Output the [X, Y] coordinate of the center of the cell containing the given text.  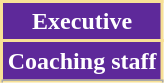
Executive [82, 22]
Coaching staff [82, 61]
